Find where the given text appears and provide that cell's center as (x, y) coordinate. 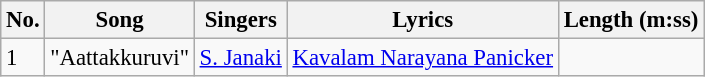
Length (m:ss) (630, 20)
Song (120, 20)
Singers (240, 20)
No. (23, 20)
Kavalam Narayana Panicker (422, 58)
S. Janaki (240, 58)
"Aattakkuruvi" (120, 58)
Lyrics (422, 20)
1 (23, 58)
